Find where the given text appears and provide that cell's center as [X, Y] coordinate. 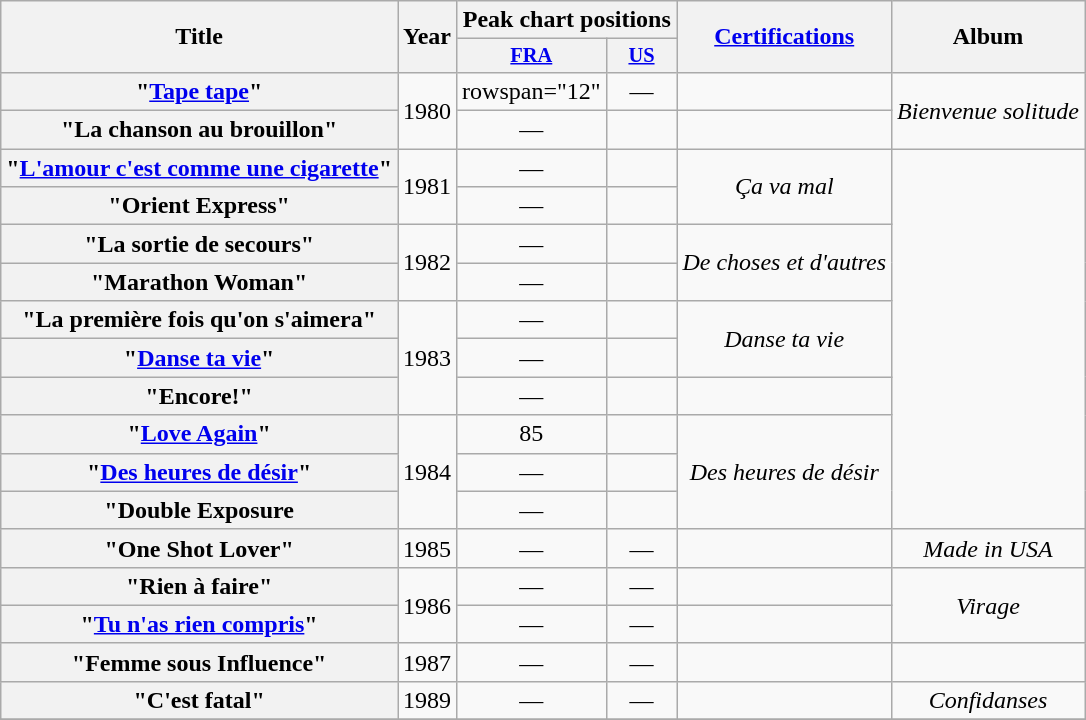
1986 [428, 605]
US [642, 56]
"La sortie de secours" [200, 244]
1984 [428, 472]
De choses et d'autres [784, 263]
1987 [428, 662]
"C'est fatal" [200, 700]
1982 [428, 263]
Year [428, 37]
Danse ta vie [784, 339]
Album [988, 37]
Virage [988, 605]
1985 [428, 548]
Peak chart positions [567, 20]
"Encore!" [200, 396]
"La première fois qu'on s'aimera" [200, 320]
"Danse ta vie" [200, 358]
"Femme sous Influence" [200, 662]
FRA [532, 56]
Certifications [784, 37]
Des heures de désir [784, 472]
Bienvenue solitude [988, 110]
1980 [428, 110]
"L'amour c'est comme une cigarette" [200, 168]
Ça va mal [784, 187]
1983 [428, 358]
"One Shot Lover" [200, 548]
"Rien à faire" [200, 586]
"Marathon Woman" [200, 282]
"Tape tape" [200, 91]
"Tu n'as rien compris" [200, 624]
rowspan="12" [532, 91]
Made in USA [988, 548]
"Love Again" [200, 434]
Confidanses [988, 700]
1981 [428, 187]
Title [200, 37]
"La chanson au brouillon" [200, 130]
1989 [428, 700]
"Des heures de désir" [200, 472]
"Orient Express" [200, 206]
"Double Exposure [200, 510]
85 [532, 434]
